Capture the cell that displays the provided text and extract its [X, Y] central coordinate. 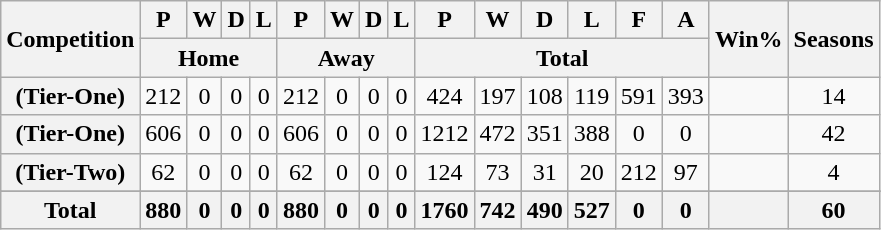
42 [834, 134]
Seasons [834, 39]
1760 [444, 210]
Home [209, 58]
119 [592, 96]
60 [834, 210]
73 [498, 172]
490 [544, 210]
4 [834, 172]
Away [346, 58]
Win% [748, 39]
31 [544, 172]
742 [498, 210]
124 [444, 172]
472 [498, 134]
1212 [444, 134]
393 [686, 96]
527 [592, 210]
108 [544, 96]
F [638, 20]
Competition [70, 39]
351 [544, 134]
14 [834, 96]
97 [686, 172]
197 [498, 96]
591 [638, 96]
20 [592, 172]
A [686, 20]
(Tier-Two) [70, 172]
388 [592, 134]
424 [444, 96]
